Return the (X, Y) coordinate for the center point of the cell that contains the specified text.  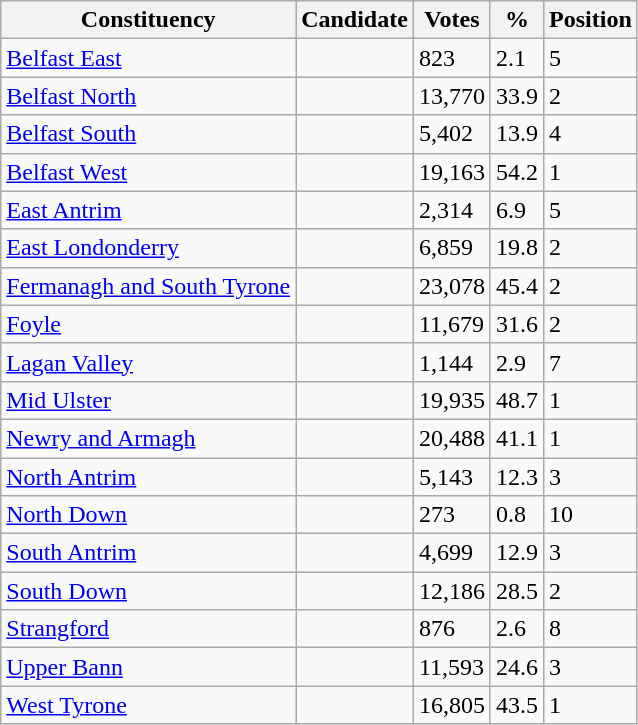
13.9 (516, 134)
East Londonderry (148, 248)
2.6 (516, 629)
5,402 (452, 134)
% (516, 20)
54.2 (516, 172)
16,805 (452, 705)
4 (591, 134)
823 (452, 58)
Foyle (148, 324)
7 (591, 362)
2.9 (516, 362)
Fermanagh and South Tyrone (148, 286)
North Antrim (148, 477)
Lagan Valley (148, 362)
Newry and Armagh (148, 438)
Upper Bann (148, 667)
19,935 (452, 400)
24.6 (516, 667)
273 (452, 515)
20,488 (452, 438)
6.9 (516, 210)
23,078 (452, 286)
East Antrim (148, 210)
South Down (148, 591)
31.6 (516, 324)
10 (591, 515)
19.8 (516, 248)
876 (452, 629)
2.1 (516, 58)
12.9 (516, 553)
12.3 (516, 477)
Mid Ulster (148, 400)
19,163 (452, 172)
Votes (452, 20)
South Antrim (148, 553)
Belfast East (148, 58)
8 (591, 629)
Position (591, 20)
13,770 (452, 96)
2,314 (452, 210)
1,144 (452, 362)
12,186 (452, 591)
11,593 (452, 667)
Constituency (148, 20)
West Tyrone (148, 705)
Belfast West (148, 172)
0.8 (516, 515)
43.5 (516, 705)
Belfast North (148, 96)
45.4 (516, 286)
4,699 (452, 553)
5,143 (452, 477)
6,859 (452, 248)
41.1 (516, 438)
33.9 (516, 96)
Candidate (355, 20)
48.7 (516, 400)
Belfast South (148, 134)
28.5 (516, 591)
11,679 (452, 324)
Strangford (148, 629)
North Down (148, 515)
